Search for the cell housing the specified text and yield its (X, Y) center coordinate. 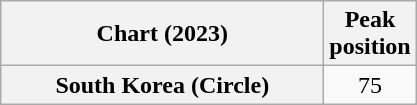
Peakposition (370, 34)
South Korea (Circle) (162, 85)
75 (370, 85)
Chart (2023) (162, 34)
